Provide the [x, y] coordinate of the cell's center where the given text is located.  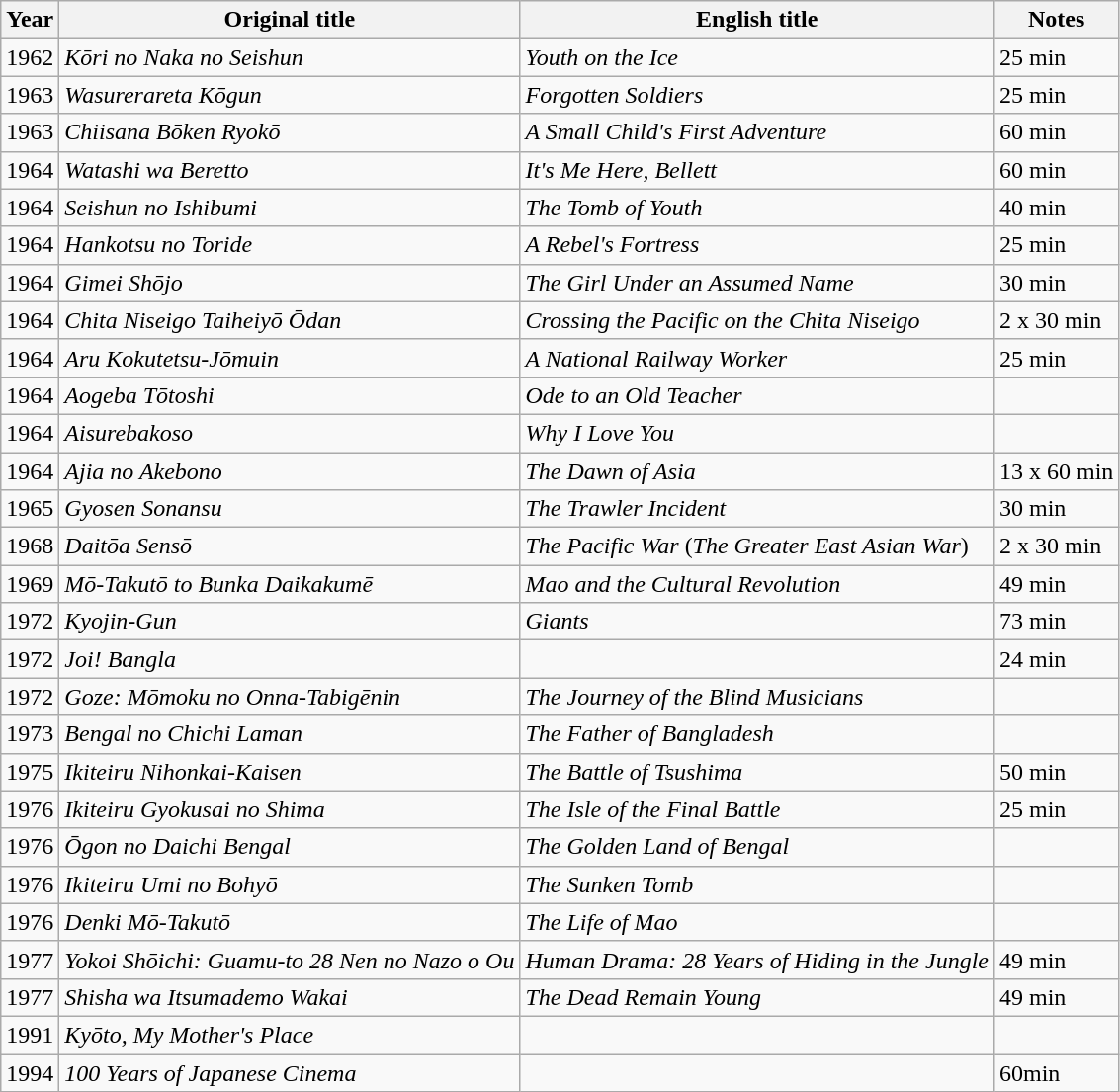
A Rebel's Fortress [757, 245]
Kyojin-Gun [290, 622]
50 min [1056, 772]
60min [1056, 1072]
Ōgon no Daichi Bengal [290, 847]
Kyōto, My Mother's Place [290, 1035]
Daitōa Sensō [290, 546]
Yokoi Shōichi: Guamu-to 28 Nen no Nazo o Ou [290, 960]
24 min [1056, 659]
Human Drama: 28 Years of Hiding in the Jungle [757, 960]
The Trawler Incident [757, 509]
Chiisana Bōken Ryokō [290, 132]
1962 [30, 57]
73 min [1056, 622]
The Father of Bangladesh [757, 734]
A National Railway Worker [757, 358]
Ajia no Akebono [290, 471]
Crossing the Pacific on the Chita Niseigo [757, 320]
The Journey of the Blind Musicians [757, 697]
Forgotten Soldiers [757, 95]
The Dead Remain Young [757, 997]
Giants [757, 622]
Mao and the Cultural Revolution [757, 584]
Seishun no Ishibumi [290, 208]
Chita Niseigo Taiheiyō Ōdan [290, 320]
40 min [1056, 208]
Gyosen Sonansu [290, 509]
1991 [30, 1035]
Shisha wa Itsumademo Wakai [290, 997]
Aru Kokutetsu-Jōmuin [290, 358]
Year [30, 20]
The Tomb of Youth [757, 208]
100 Years of Japanese Cinema [290, 1072]
Joi! Bangla [290, 659]
1965 [30, 509]
English title [757, 20]
The Girl Under an Assumed Name [757, 283]
Goze: Mōmoku no Onna-Tabigēnin [290, 697]
Bengal no Chichi Laman [290, 734]
Aogeba Tōtoshi [290, 395]
Notes [1056, 20]
Hankotsu no Toride [290, 245]
13 x 60 min [1056, 471]
Watashi wa Beretto [290, 170]
The Isle of the Final Battle [757, 809]
Original title [290, 20]
1994 [30, 1072]
Ikiteiru Umi no Bohyō [290, 884]
1973 [30, 734]
Gimei Shōjo [290, 283]
Mō-Takutō to Bunka Daikakumē [290, 584]
Why I Love You [757, 433]
1975 [30, 772]
The Pacific War (The Greater East Asian War) [757, 546]
1969 [30, 584]
Aisurebakoso [290, 433]
Kōri no Naka no Seishun [290, 57]
A Small Child's First Adventure [757, 132]
Ikiteiru Nihonkai-Kaisen [290, 772]
Denki Mō-Takutō [290, 922]
The Dawn of Asia [757, 471]
The Battle of Tsushima [757, 772]
Wasurerareta Kōgun [290, 95]
Ode to an Old Teacher [757, 395]
1968 [30, 546]
The Life of Mao [757, 922]
Ikiteiru Gyokusai no Shima [290, 809]
It's Me Here, Bellett [757, 170]
The Sunken Tomb [757, 884]
Youth on the Ice [757, 57]
The Golden Land of Bengal [757, 847]
